Scan for the cell matching the given text and deliver its (X, Y) coordinate at center. 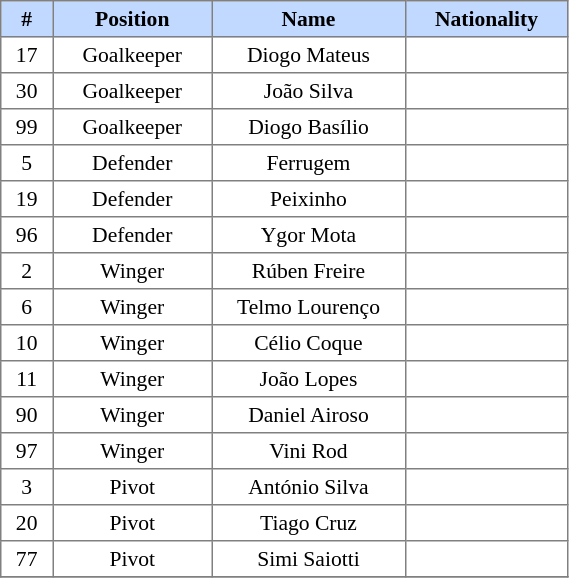
Célio Coque (308, 343)
Vini Rod (308, 451)
# (27, 19)
António Silva (308, 487)
Rúben Freire (308, 271)
Peixinho (308, 199)
20 (27, 523)
6 (27, 307)
19 (27, 199)
João Silva (308, 91)
3 (27, 487)
2 (27, 271)
Daniel Airoso (308, 415)
17 (27, 55)
90 (27, 415)
11 (27, 379)
77 (27, 559)
10 (27, 343)
5 (27, 163)
96 (27, 235)
97 (27, 451)
99 (27, 127)
Simi Saiotti (308, 559)
João Lopes (308, 379)
Position (132, 19)
30 (27, 91)
Nationality (486, 19)
Diogo Mateus (308, 55)
Telmo Lourenço (308, 307)
Tiago Cruz (308, 523)
Ferrugem (308, 163)
Diogo Basílio (308, 127)
Ygor Mota (308, 235)
Name (308, 19)
